Provide the (x, y) coordinate of the cell's center where the given text is located.  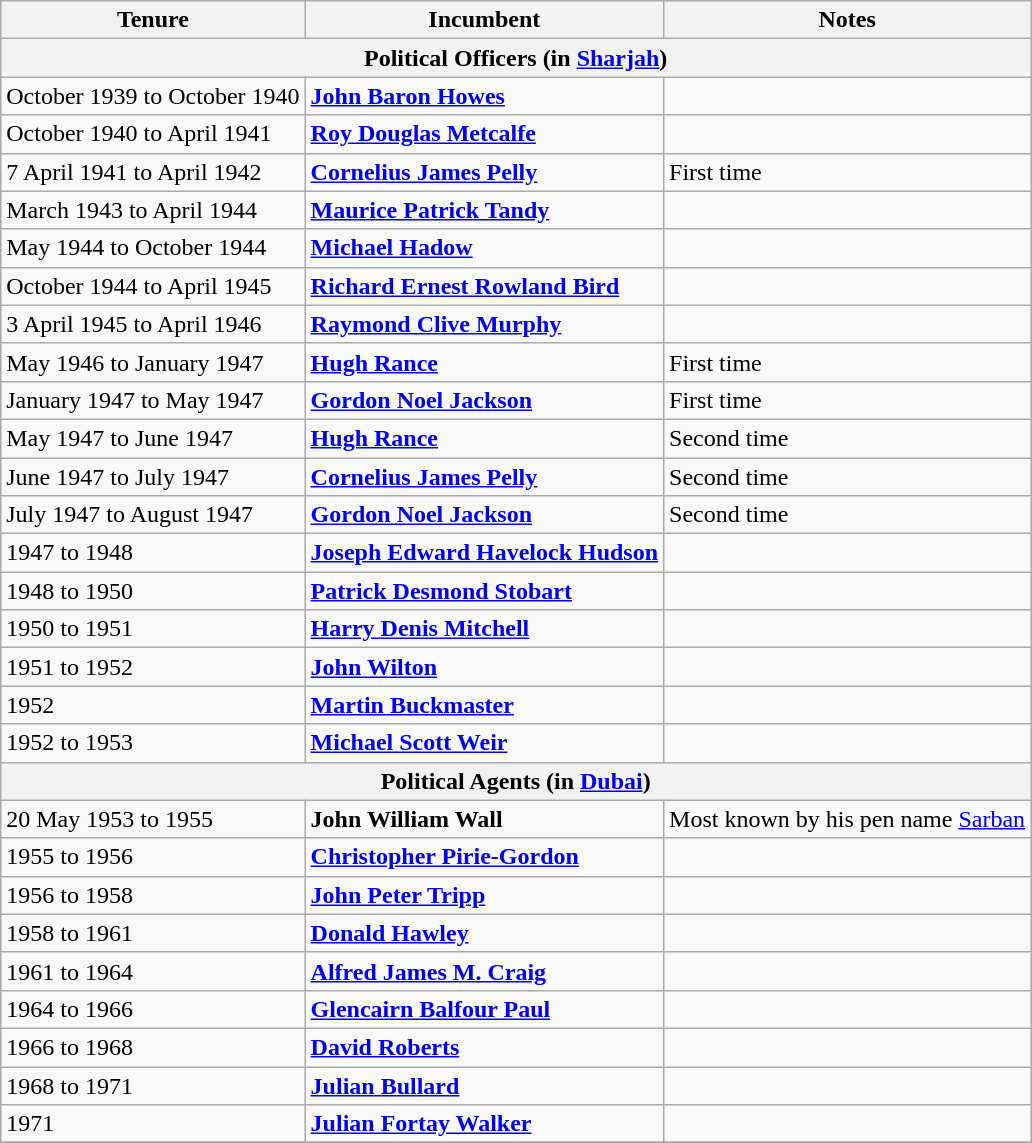
January 1947 to May 1947 (153, 400)
Richard Ernest Rowland Bird (484, 286)
David Roberts (484, 1047)
Patrick Desmond Stobart (484, 591)
1955 to 1956 (153, 857)
1948 to 1950 (153, 591)
Maurice Patrick Tandy (484, 210)
Joseph Edward Havelock Hudson (484, 553)
Alfred James M. Craig (484, 971)
October 1939 to October 1940 (153, 96)
May 1944 to October 1944 (153, 248)
May 1946 to January 1947 (153, 362)
Christopher Pirie-Gordon (484, 857)
Michael Scott Weir (484, 743)
1951 to 1952 (153, 667)
Political Officers (in Sharjah) (516, 58)
John Baron Howes (484, 96)
1950 to 1951 (153, 629)
October 1940 to April 1941 (153, 134)
Harry Denis Mitchell (484, 629)
3 April 1945 to April 1946 (153, 324)
March 1943 to April 1944 (153, 210)
Most known by his pen name Sarban (848, 819)
1971 (153, 1124)
Tenure (153, 20)
July 1947 to August 1947 (153, 515)
Roy Douglas Metcalfe (484, 134)
1961 to 1964 (153, 971)
October 1944 to April 1945 (153, 286)
June 1947 to July 1947 (153, 477)
7 April 1941 to April 1942 (153, 172)
Martin Buckmaster (484, 705)
Raymond Clive Murphy (484, 324)
Glencairn Balfour Paul (484, 1009)
Julian Bullard (484, 1085)
1968 to 1971 (153, 1085)
Michael Hadow (484, 248)
John William Wall (484, 819)
1947 to 1948 (153, 553)
1958 to 1961 (153, 933)
1956 to 1958 (153, 895)
20 May 1953 to 1955 (153, 819)
John Wilton (484, 667)
John Peter Tripp (484, 895)
1952 to 1953 (153, 743)
Political Agents (in Dubai) (516, 781)
1966 to 1968 (153, 1047)
1952 (153, 705)
Julian Fortay Walker (484, 1124)
Donald Hawley (484, 933)
1964 to 1966 (153, 1009)
May 1947 to June 1947 (153, 438)
Incumbent (484, 20)
Notes (848, 20)
